From the cell containing the given text, extract its center point as (x, y) coordinate. 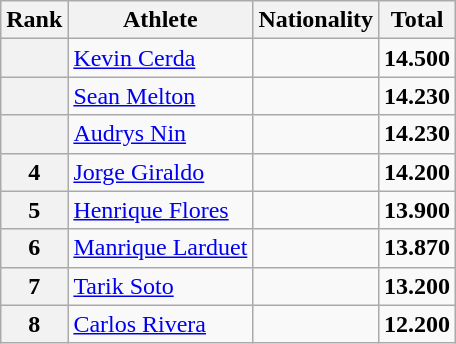
Henrique Flores (160, 210)
14.500 (418, 58)
13.870 (418, 248)
Audrys Nin (160, 134)
Athlete (160, 20)
Sean Melton (160, 96)
Rank (34, 20)
Total (418, 20)
8 (34, 324)
13.900 (418, 210)
Jorge Giraldo (160, 172)
5 (34, 210)
Manrique Larduet (160, 248)
14.200 (418, 172)
12.200 (418, 324)
6 (34, 248)
13.200 (418, 286)
Kevin Cerda (160, 58)
Tarik Soto (160, 286)
7 (34, 286)
4 (34, 172)
Nationality (316, 20)
Carlos Rivera (160, 324)
